Pinpoint the cell where the given text exists, returning its (X, Y) midpoint coordinate. 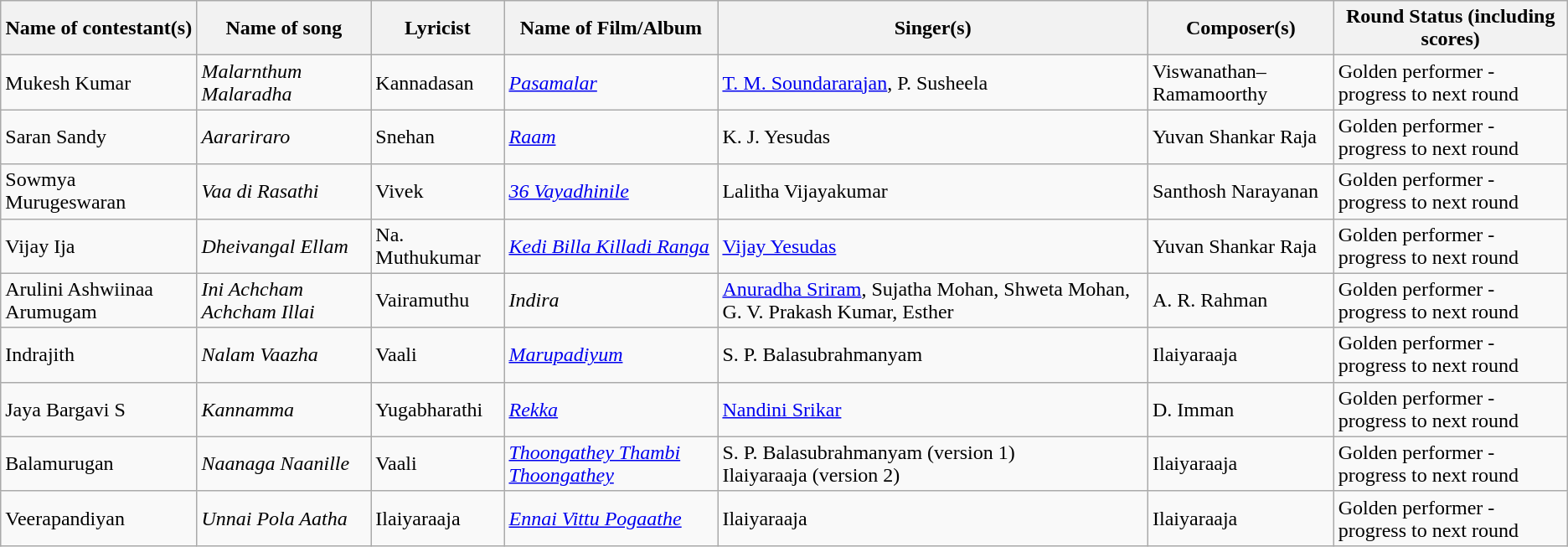
Ini Achcham Achcham Illai (284, 300)
Na. Muthukumar (437, 246)
Name of contestant(s) (99, 28)
Nalam Vaazha (284, 355)
Rekka (611, 409)
Vivek (437, 191)
Kedi Billa Killadi Ranga (611, 246)
Marupadiyum (611, 355)
Singer(s) (933, 28)
Indrajith (99, 355)
Aarariraro (284, 137)
Jaya Bargavi S (99, 409)
Santhosh Narayanan (1240, 191)
Malarnthum Malaradha (284, 82)
Composer(s) (1240, 28)
Arulini Ashwiinaa Arumugam (99, 300)
Vairamuthu (437, 300)
Vijay Yesudas (933, 246)
K. J. Yesudas (933, 137)
Thoongathey Thambi Thoongathey (611, 464)
Raam (611, 137)
D. Imman (1240, 409)
Ennai Vittu Pogaathe (611, 518)
Kannamma (284, 409)
Yugabharathi (437, 409)
Veerapandiyan (99, 518)
Balamurugan (99, 464)
A. R. Rahman (1240, 300)
Kannadasan (437, 82)
Round Status (including scores) (1451, 28)
Name of song (284, 28)
S. P. Balasubrahmanyam (933, 355)
Sowmya Murugeswaran (99, 191)
Snehan (437, 137)
Pasamalar (611, 82)
Name of Film/Album (611, 28)
T. M. Soundararajan, P. Susheela (933, 82)
Lalitha Vijayakumar (933, 191)
Viswanathan–Ramamoorthy (1240, 82)
Lyricist (437, 28)
36 Vayadhinile (611, 191)
Vaa di Rasathi (284, 191)
Naanaga Naanille (284, 464)
Indira (611, 300)
Saran Sandy (99, 137)
Unnai Pola Aatha (284, 518)
Mukesh Kumar (99, 82)
Dheivangal Ellam (284, 246)
Vijay Ija (99, 246)
S. P. Balasubrahmanyam (version 1)Ilaiyaraaja (version 2) (933, 464)
Nandini Srikar (933, 409)
Anuradha Sriram, Sujatha Mohan, Shweta Mohan, G. V. Prakash Kumar, Esther (933, 300)
